For the text-containing cell, return its midpoint in (X, Y) coordinate format. 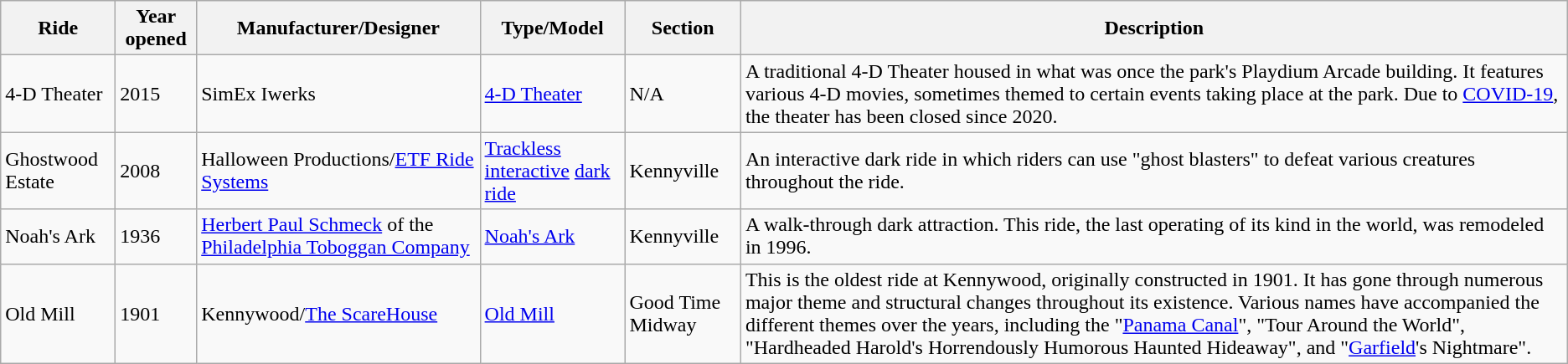
Trackless interactive dark ride (553, 171)
A walk-through dark attraction. This ride, the last operating of its kind in the world, was remodeled in 1996. (1154, 236)
Ride (59, 28)
An interactive dark ride in which riders can use "ghost blasters" to defeat various creatures throughout the ride. (1154, 171)
Kennywood/The ScareHouse (338, 313)
Ghostwood Estate (59, 171)
Halloween Productions/ETF Ride Systems (338, 171)
2008 (156, 171)
Description (1154, 28)
Year opened (156, 28)
2015 (156, 94)
Good Time Midway (683, 313)
SimEx Iwerks (338, 94)
N/A (683, 94)
1936 (156, 236)
Type/Model (553, 28)
1901 (156, 313)
Section (683, 28)
Manufacturer/Designer (338, 28)
Herbert Paul Schmeck of the Philadelphia Toboggan Company (338, 236)
